From the cell containing the given text, extract its center point as (x, y) coordinate. 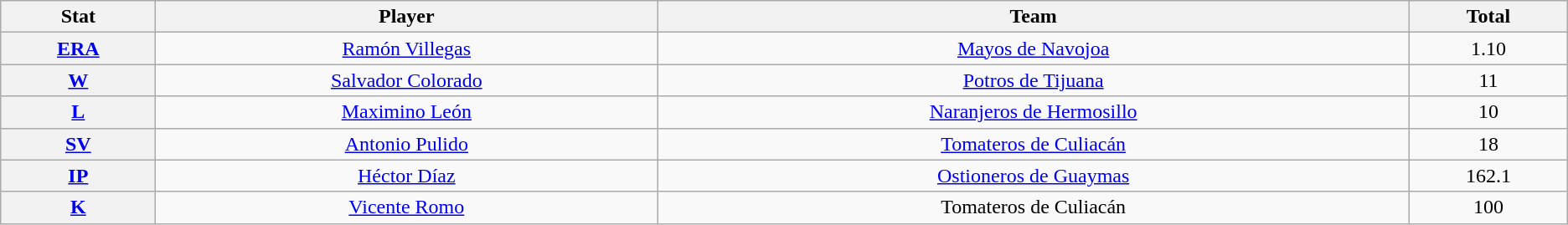
ERA (79, 49)
Salvador Colorado (407, 80)
Naranjeros de Hermosillo (1034, 112)
SV (79, 144)
Potros de Tijuana (1034, 80)
K (79, 207)
Player (407, 17)
Stat (79, 17)
W (79, 80)
Héctor Díaz (407, 176)
100 (1489, 207)
IP (79, 176)
Mayos de Navojoa (1034, 49)
10 (1489, 112)
Maximino León (407, 112)
162.1 (1489, 176)
Ostioneros de Guaymas (1034, 176)
Ramón Villegas (407, 49)
Antonio Pulido (407, 144)
Team (1034, 17)
L (79, 112)
11 (1489, 80)
1.10 (1489, 49)
Vicente Romo (407, 207)
Total (1489, 17)
18 (1489, 144)
